Provide the (X, Y) coordinate of the cell's center where the given text is located.  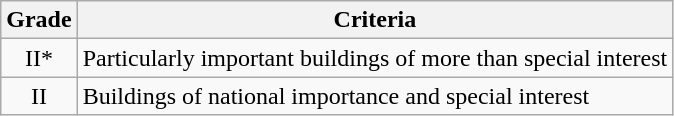
Particularly important buildings of more than special interest (375, 58)
II (39, 96)
Buildings of national importance and special interest (375, 96)
Grade (39, 20)
Criteria (375, 20)
II* (39, 58)
